Scan for the cell matching the given text and deliver its (x, y) coordinate at center. 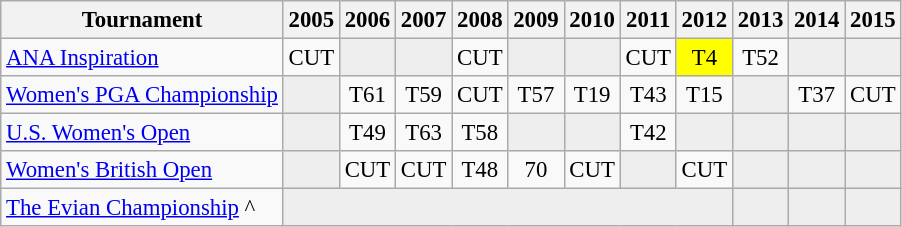
T37 (817, 95)
T48 (480, 170)
2011 (648, 20)
The Evian Championship ^ (142, 208)
2013 (760, 20)
T19 (592, 95)
2010 (592, 20)
T4 (704, 58)
2006 (367, 20)
T61 (367, 95)
T43 (648, 95)
T57 (536, 95)
T49 (367, 133)
2014 (817, 20)
Women's PGA Championship (142, 95)
T15 (704, 95)
Tournament (142, 20)
2005 (311, 20)
T59 (424, 95)
Women's British Open (142, 170)
2012 (704, 20)
2015 (873, 20)
U.S. Women's Open (142, 133)
T58 (480, 133)
2007 (424, 20)
T63 (424, 133)
T42 (648, 133)
2009 (536, 20)
ANA Inspiration (142, 58)
2008 (480, 20)
T52 (760, 58)
70 (536, 170)
